Output the (X, Y) coordinate of the center of the cell containing the given text.  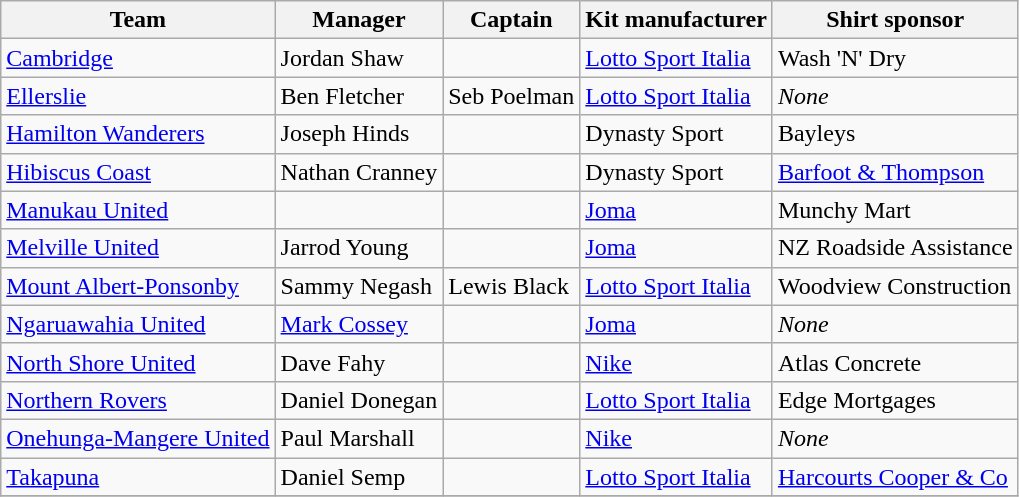
Seb Poelman (512, 96)
Daniel Semp (359, 477)
Hamilton Wanderers (138, 134)
Munchy Mart (895, 210)
Jarrod Young (359, 248)
Bayleys (895, 134)
Nathan Cranney (359, 172)
Manukau United (138, 210)
Atlas Concrete (895, 362)
Edge Mortgages (895, 400)
Woodview Construction (895, 286)
NZ Roadside Assistance (895, 248)
Melville United (138, 248)
Barfoot & Thompson (895, 172)
North Shore United (138, 362)
Wash 'N' Dry (895, 58)
Lewis Black (512, 286)
Manager (359, 20)
Onehunga-Mangere United (138, 438)
Mark Cossey (359, 324)
Daniel Donegan (359, 400)
Team (138, 20)
Paul Marshall (359, 438)
Ben Fletcher (359, 96)
Captain (512, 20)
Ngaruawahia United (138, 324)
Ellerslie (138, 96)
Sammy Negash (359, 286)
Harcourts Cooper & Co (895, 477)
Hibiscus Coast (138, 172)
Mount Albert-Ponsonby (138, 286)
Shirt sponsor (895, 20)
Kit manufacturer (676, 20)
Takapuna (138, 477)
Dave Fahy (359, 362)
Northern Rovers (138, 400)
Cambridge (138, 58)
Jordan Shaw (359, 58)
Joseph Hinds (359, 134)
